Find where the given text appears and provide that cell's center as (x, y) coordinate. 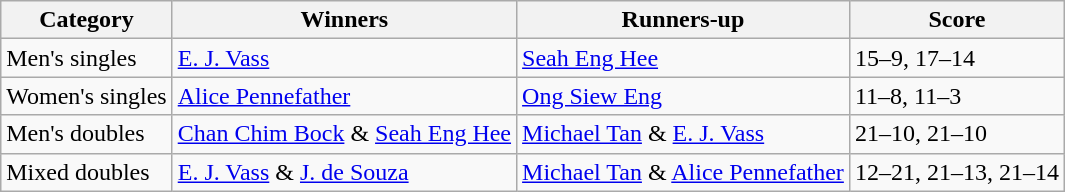
Score (956, 20)
Michael Tan & E. J. Vass (684, 134)
21–10, 21–10 (956, 134)
Women's singles (86, 96)
Alice Pennefather (344, 96)
Michael Tan & Alice Pennefather (684, 172)
15–9, 17–14 (956, 58)
Ong Siew Eng (684, 96)
Seah Eng Hee (684, 58)
Mixed doubles (86, 172)
11–8, 11–3 (956, 96)
E. J. Vass (344, 58)
Chan Chim Bock & Seah Eng Hee (344, 134)
Men's singles (86, 58)
Men's doubles (86, 134)
12–21, 21–13, 21–14 (956, 172)
Runners-up (684, 20)
Winners (344, 20)
E. J. Vass & J. de Souza (344, 172)
Category (86, 20)
